Locate the cell with the specified text and output its [X, Y] center coordinate. 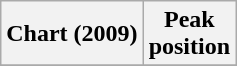
Chart (2009) [72, 34]
Peakposition [189, 34]
